Extract the [x, y] coordinate from the center of the cell holding the provided text.  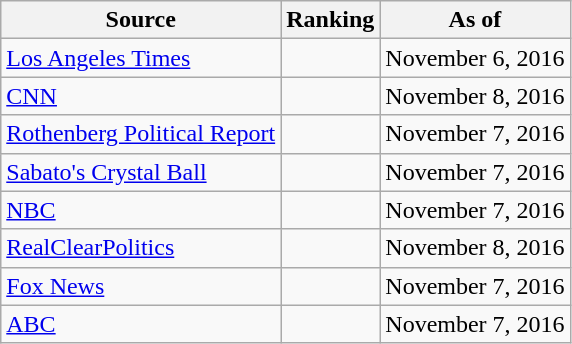
Source [141, 20]
Sabato's Crystal Ball [141, 172]
Fox News [141, 286]
Rothenberg Political Report [141, 134]
CNN [141, 96]
As of [475, 20]
RealClearPolitics [141, 248]
November 6, 2016 [475, 58]
Los Angeles Times [141, 58]
NBC [141, 210]
Ranking [330, 20]
ABC [141, 324]
